Detect which cell encompasses the target text, then output its [x, y] center coordinate. 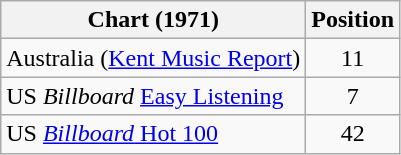
Australia (Kent Music Report) [154, 58]
Position [353, 20]
US Billboard Easy Listening [154, 96]
Chart (1971) [154, 20]
11 [353, 58]
42 [353, 134]
7 [353, 96]
US Billboard Hot 100 [154, 134]
